Detect which cell encompasses the target text, then output its (x, y) center coordinate. 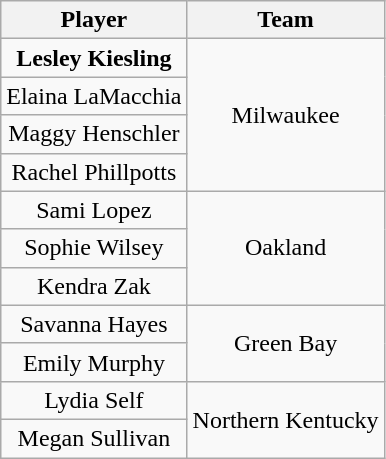
Lesley Kiesling (94, 58)
Elaina LaMacchia (94, 96)
Rachel Phillpotts (94, 172)
Megan Sullivan (94, 438)
Green Bay (286, 343)
Northern Kentucky (286, 419)
Lydia Self (94, 400)
Player (94, 20)
Emily Murphy (94, 362)
Sami Lopez (94, 210)
Maggy Henschler (94, 134)
Kendra Zak (94, 286)
Oakland (286, 248)
Savanna Hayes (94, 324)
Sophie Wilsey (94, 248)
Team (286, 20)
Milwaukee (286, 115)
